From the cell containing the given text, extract its center point as (X, Y) coordinate. 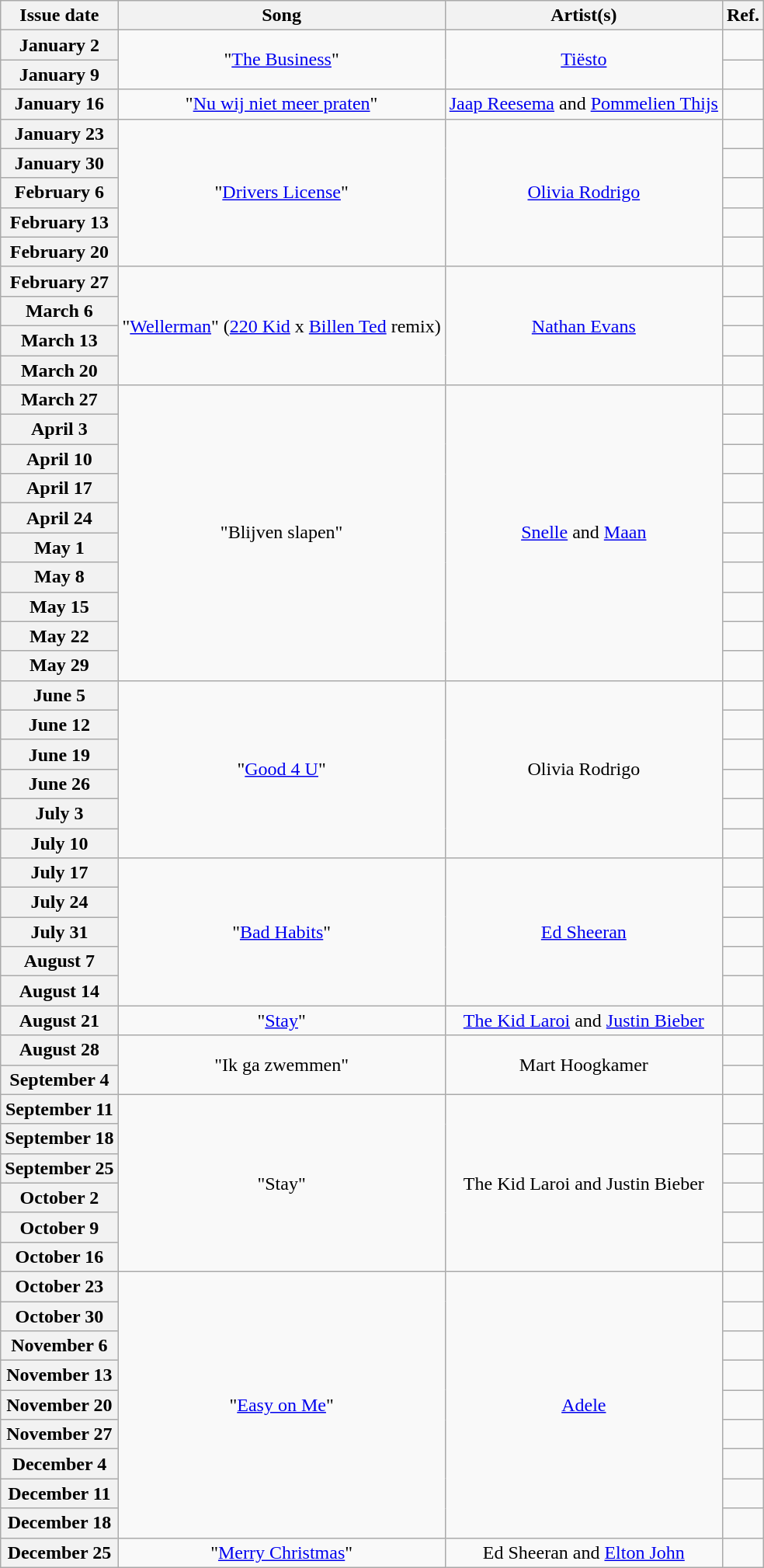
December 18 (59, 1523)
February 20 (59, 252)
February 27 (59, 281)
May 8 (59, 577)
Adele (584, 1404)
October 2 (59, 1198)
April 24 (59, 518)
March 13 (59, 340)
November 6 (59, 1346)
August 14 (59, 991)
"Easy on Me" (281, 1404)
Song (281, 16)
Ref. (742, 16)
September 18 (59, 1139)
Tiësto (584, 60)
December 4 (59, 1464)
December 11 (59, 1493)
July 24 (59, 902)
December 25 (59, 1552)
"Ik ga zwemmen" (281, 1065)
May 15 (59, 607)
July 17 (59, 873)
February 6 (59, 193)
June 19 (59, 754)
"Wellerman" (220 Kid x Billen Ted remix) (281, 325)
July 10 (59, 843)
June 26 (59, 784)
January 2 (59, 45)
November 13 (59, 1375)
January 23 (59, 134)
January 9 (59, 75)
July 3 (59, 813)
November 27 (59, 1434)
April 17 (59, 488)
March 27 (59, 400)
May 29 (59, 666)
Ed Sheeran (584, 932)
June 12 (59, 725)
February 13 (59, 222)
"The Business" (281, 60)
September 11 (59, 1109)
July 31 (59, 932)
October 30 (59, 1316)
August 28 (59, 1050)
April 10 (59, 459)
March 20 (59, 370)
"Bad Habits" (281, 932)
Jaap Reesema and Pommelien Thijs (584, 104)
October 16 (59, 1257)
"Merry Christmas" (281, 1552)
March 6 (59, 311)
"Drivers License" (281, 193)
Ed Sheeran and Elton John (584, 1552)
"Nu wij niet meer praten" (281, 104)
May 22 (59, 636)
Nathan Evans (584, 325)
"Blijven slapen" (281, 533)
June 5 (59, 695)
September 25 (59, 1168)
"Good 4 U" (281, 769)
October 9 (59, 1227)
September 4 (59, 1080)
April 3 (59, 429)
November 20 (59, 1405)
Artist(s) (584, 16)
January 30 (59, 163)
May 1 (59, 548)
Mart Hoogkamer (584, 1065)
October 23 (59, 1286)
August 7 (59, 961)
August 21 (59, 1020)
Snelle and Maan (584, 533)
Issue date (59, 16)
January 16 (59, 104)
